Extract the [x, y] coordinate from the center of the cell holding the provided text.  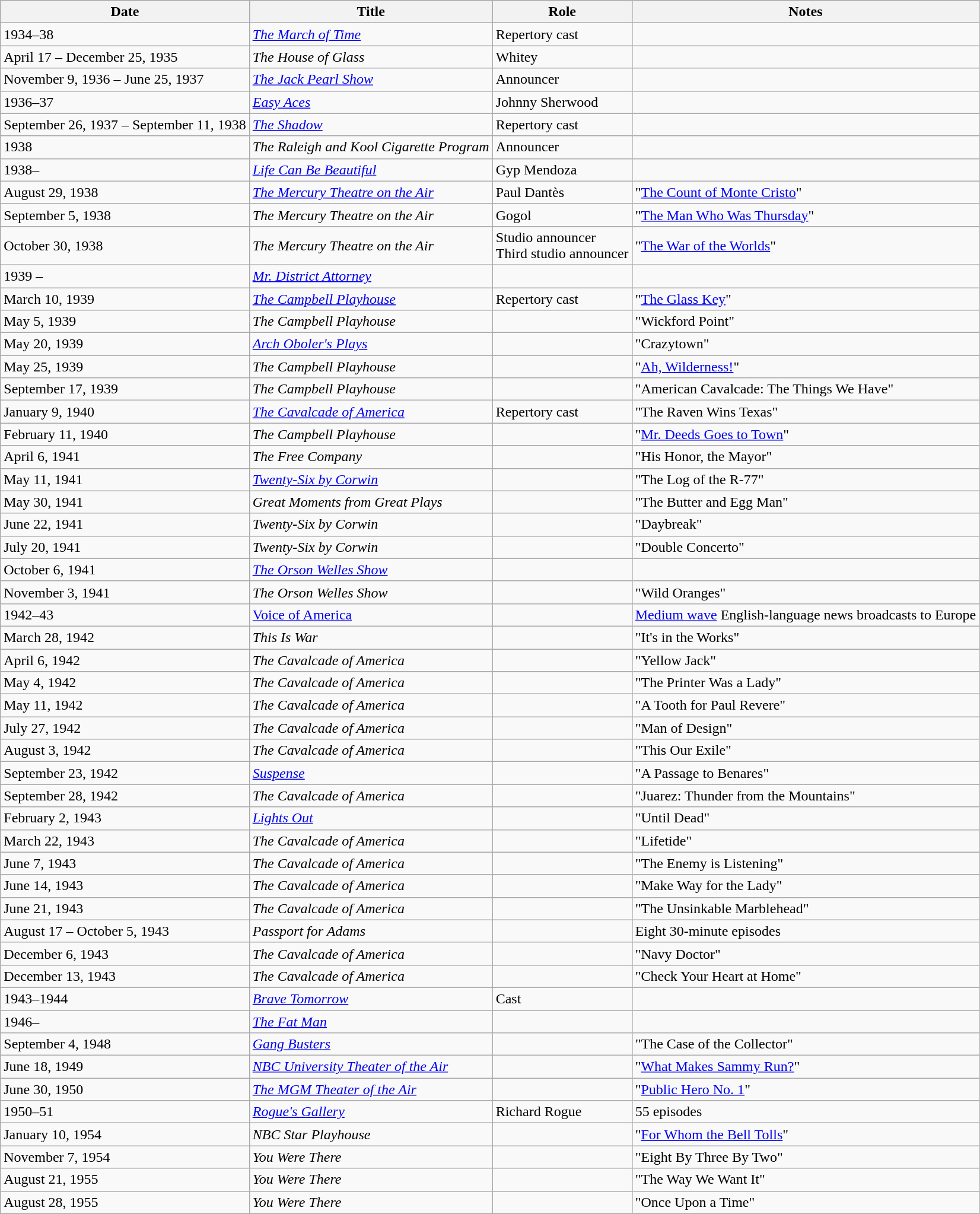
The March of Time [371, 34]
December 13, 1943 [125, 976]
Date [125, 12]
Eight 30-minute episodes [806, 931]
Paul Dantès [562, 192]
"The Butter and Egg Man" [806, 502]
"Public Hero No. 1" [806, 1089]
"The Printer Was a Lady" [806, 683]
Rogue's Gallery [371, 1112]
Whitey [562, 57]
Mr. District Attorney [371, 276]
Life Can Be Beautiful [371, 170]
April 6, 1942 [125, 660]
Arch Oboler's Plays [371, 344]
June 30, 1950 [125, 1089]
September 26, 1937 – September 11, 1938 [125, 125]
"Once Upon a Time" [806, 1202]
"The Unsinkable Marblehead" [806, 908]
1942–43 [125, 615]
Brave Tomorrow [371, 999]
Lights Out [371, 818]
"The War of the Worlds" [806, 246]
September 4, 1948 [125, 1044]
1946– [125, 1021]
April 6, 1941 [125, 457]
Suspense [371, 773]
The House of Glass [371, 57]
"Make Way for the Lady" [806, 886]
1939 – [125, 276]
Notes [806, 12]
May 25, 1939 [125, 367]
The Fat Man [371, 1021]
March 10, 1939 [125, 298]
"For Whom the Bell Tolls" [806, 1134]
September 28, 1942 [125, 796]
July 27, 1942 [125, 728]
"Mr. Deeds Goes to Town" [806, 434]
Studio announcerThird studio announcer [562, 246]
June 22, 1941 [125, 525]
"Man of Design" [806, 728]
Gogol [562, 215]
"The Glass Key" [806, 298]
"Eight By Three By Two" [806, 1157]
May 30, 1941 [125, 502]
The MGM Theater of the Air [371, 1089]
1934–38 [125, 34]
The Jack Pearl Show [371, 80]
May 11, 1942 [125, 705]
"American Cavalcade: The Things We Have" [806, 389]
"What Makes Sammy Run?" [806, 1067]
Gyp Mendoza [562, 170]
Medium wave English-language news broadcasts to Europe [806, 615]
Role [562, 12]
August 21, 1955 [125, 1180]
"This Our Exile" [806, 751]
July 20, 1941 [125, 547]
"Until Dead" [806, 818]
"Navy Doctor" [806, 954]
February 11, 1940 [125, 434]
June 21, 1943 [125, 908]
"Crazytown" [806, 344]
The Shadow [371, 125]
"The Way We Want It" [806, 1180]
Passport for Adams [371, 931]
Great Moments from Great Plays [371, 502]
March 28, 1942 [125, 637]
1938 [125, 147]
January 10, 1954 [125, 1134]
Title [371, 12]
"A Tooth for Paul Revere" [806, 705]
The Raleigh and Kool Cigarette Program [371, 147]
"Lifetide" [806, 841]
"The Man Who Was Thursday" [806, 215]
"The Raven Wins Texas" [806, 412]
This Is War [371, 637]
September 5, 1938 [125, 215]
Voice of America [371, 615]
May 20, 1939 [125, 344]
"Daybreak" [806, 525]
January 9, 1940 [125, 412]
August 29, 1938 [125, 192]
"His Honor, the Mayor" [806, 457]
"It's in the Works" [806, 637]
December 6, 1943 [125, 954]
October 6, 1941 [125, 570]
March 22, 1943 [125, 841]
1943–1944 [125, 999]
November 7, 1954 [125, 1157]
"The Count of Monte Cristo" [806, 192]
"Ah, Wilderness!" [806, 367]
Johnny Sherwood [562, 102]
"The Log of the R-77" [806, 479]
"Double Concerto" [806, 547]
"Wild Oranges" [806, 592]
November 3, 1941 [125, 592]
"The Enemy is Listening" [806, 863]
May 11, 1941 [125, 479]
Cast [562, 999]
1938– [125, 170]
May 5, 1939 [125, 322]
"The Case of the Collector" [806, 1044]
June 14, 1943 [125, 886]
1936–37 [125, 102]
"Yellow Jack" [806, 660]
February 2, 1943 [125, 818]
"Check Your Heart at Home" [806, 976]
August 3, 1942 [125, 751]
Richard Rogue [562, 1112]
NBC University Theater of the Air [371, 1067]
The Free Company [371, 457]
NBC Star Playhouse [371, 1134]
"Juarez: Thunder from the Mountains" [806, 796]
October 30, 1938 [125, 246]
June 7, 1943 [125, 863]
"A Passage to Benares" [806, 773]
August 28, 1955 [125, 1202]
"Wickford Point" [806, 322]
September 23, 1942 [125, 773]
August 17 – October 5, 1943 [125, 931]
1950–51 [125, 1112]
Gang Busters [371, 1044]
55 episodes [806, 1112]
September 17, 1939 [125, 389]
May 4, 1942 [125, 683]
June 18, 1949 [125, 1067]
November 9, 1936 – June 25, 1937 [125, 80]
April 17 – December 25, 1935 [125, 57]
Easy Aces [371, 102]
